Scan for the cell matching the given text and deliver its [x, y] coordinate at center. 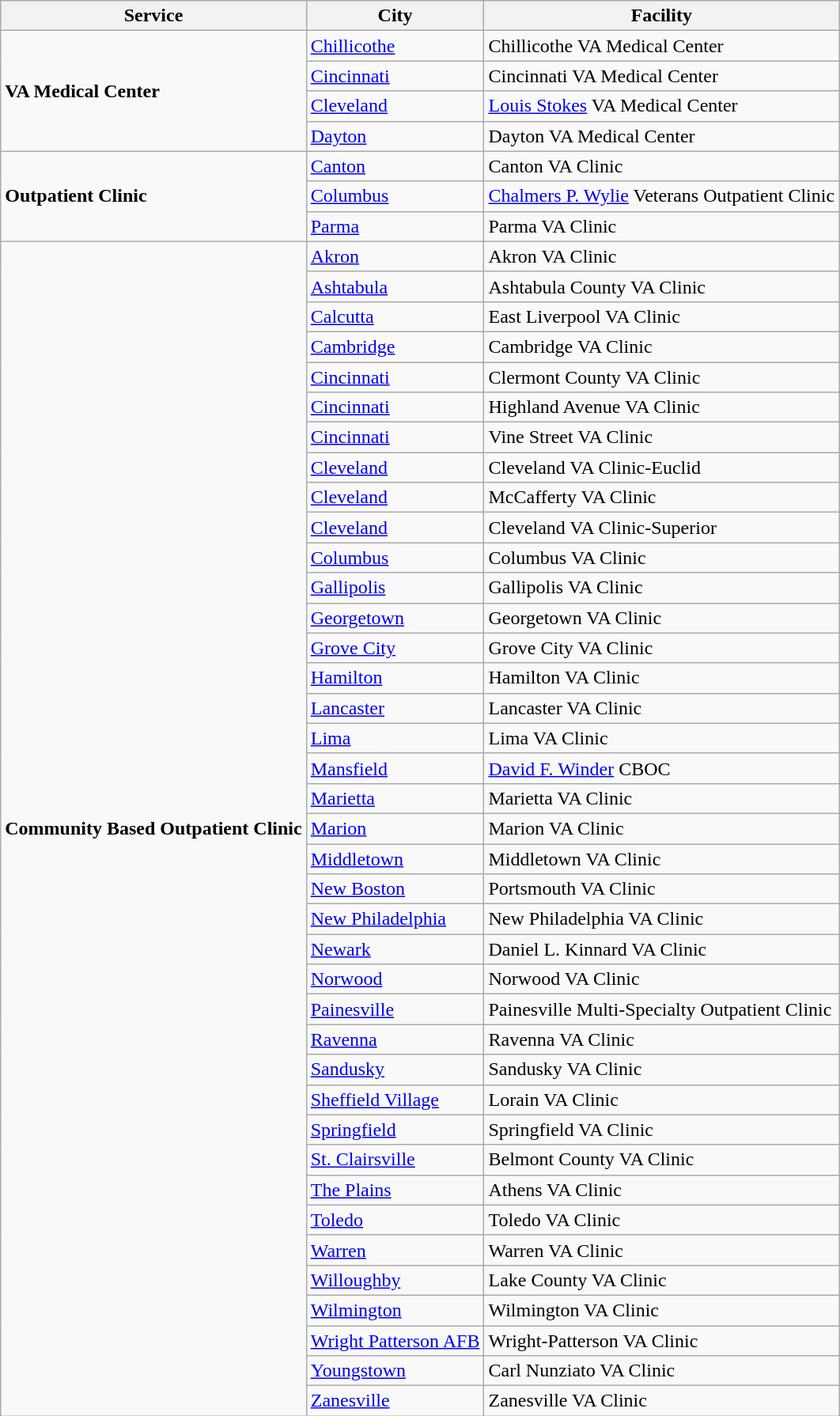
Mansfield [395, 768]
Akron VA Clinic [661, 256]
Middletown VA Clinic [661, 858]
Cambridge VA Clinic [661, 346]
Lancaster [395, 708]
Chillicothe [395, 46]
Lancaster VA Clinic [661, 708]
Chillicothe VA Medical Center [661, 46]
Lima VA Clinic [661, 738]
Wright Patterson AFB [395, 1341]
Painesville [395, 1009]
Vine Street VA Clinic [661, 437]
Canton [395, 166]
New Philadelphia VA Clinic [661, 919]
Marietta [395, 798]
Sandusky [395, 1070]
Facility [661, 16]
Service [153, 16]
Akron [395, 256]
Athens VA Clinic [661, 1190]
Ravenna VA Clinic [661, 1039]
McCafferty VA Clinic [661, 498]
Louis Stokes VA Medical Center [661, 106]
Belmont County VA Clinic [661, 1160]
Outpatient Clinic [153, 196]
Springfield [395, 1130]
St. Clairsville [395, 1160]
Grove City [395, 648]
Georgetown VA Clinic [661, 618]
Carl Nunziato VA Clinic [661, 1371]
David F. Winder CBOC [661, 768]
Marion VA Clinic [661, 828]
Dayton VA Medical Center [661, 136]
Hamilton VA Clinic [661, 678]
Ashtabula County VA Clinic [661, 286]
Columbus VA Clinic [661, 558]
Lake County VA Clinic [661, 1280]
Middletown [395, 858]
Georgetown [395, 618]
Gallipolis [395, 588]
Highland Avenue VA Clinic [661, 407]
Cleveland VA Clinic-Euclid [661, 468]
Wilmington VA Clinic [661, 1310]
New Philadelphia [395, 919]
Cleveland VA Clinic-Superior [661, 528]
Ashtabula [395, 286]
Marietta VA Clinic [661, 798]
Wilmington [395, 1310]
Parma [395, 226]
Parma VA Clinic [661, 226]
Clermont County VA Clinic [661, 377]
Newark [395, 949]
The Plains [395, 1190]
Zanesville [395, 1401]
Willoughby [395, 1280]
Norwood [395, 979]
Gallipolis VA Clinic [661, 588]
Dayton [395, 136]
Portsmouth VA Clinic [661, 889]
Calcutta [395, 316]
Zanesville VA Clinic [661, 1401]
Hamilton [395, 678]
Grove City VA Clinic [661, 648]
VA Medical Center [153, 91]
East Liverpool VA Clinic [661, 316]
Marion [395, 828]
City [395, 16]
Warren [395, 1250]
Painesville Multi-Specialty Outpatient Clinic [661, 1009]
Daniel L. Kinnard VA Clinic [661, 949]
Lorain VA Clinic [661, 1100]
Sandusky VA Clinic [661, 1070]
Sheffield Village [395, 1100]
Wright-Patterson VA Clinic [661, 1341]
Springfield VA Clinic [661, 1130]
Chalmers P. Wylie Veterans Outpatient Clinic [661, 196]
Warren VA Clinic [661, 1250]
Norwood VA Clinic [661, 979]
Cincinnati VA Medical Center [661, 76]
Canton VA Clinic [661, 166]
Ravenna [395, 1039]
Lima [395, 738]
Cambridge [395, 346]
Toledo VA Clinic [661, 1220]
New Boston [395, 889]
Community Based Outpatient Clinic [153, 828]
Youngstown [395, 1371]
Toledo [395, 1220]
